Extract the [x, y] coordinate from the center of the cell holding the provided text.  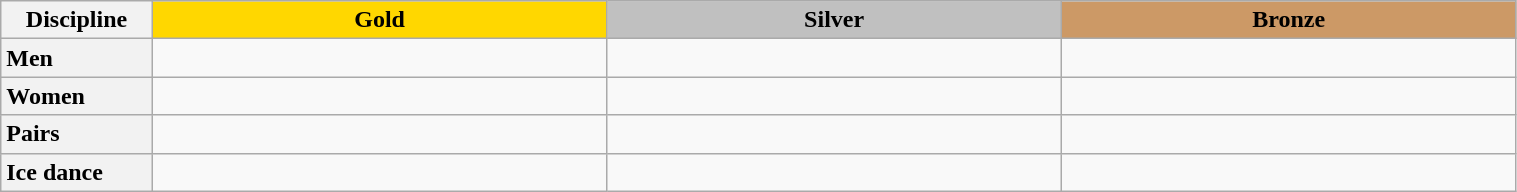
Gold [380, 20]
Discipline [77, 20]
Ice dance [77, 172]
Bronze [1288, 20]
Silver [834, 20]
Men [77, 58]
Women [77, 96]
Pairs [77, 134]
